Identify which cell holds the provided text, then report its [x, y] central coordinate. 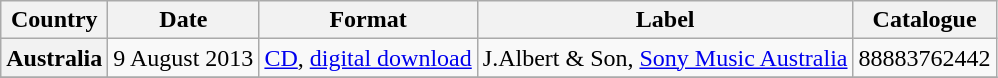
CD, digital download [368, 58]
Country [54, 20]
J.Albert & Son, Sony Music Australia [665, 58]
Format [368, 20]
9 August 2013 [184, 58]
Catalogue [924, 20]
Label [665, 20]
Australia [54, 58]
88883762442 [924, 58]
Date [184, 20]
